Locate the cell with the specified text and output its [x, y] center coordinate. 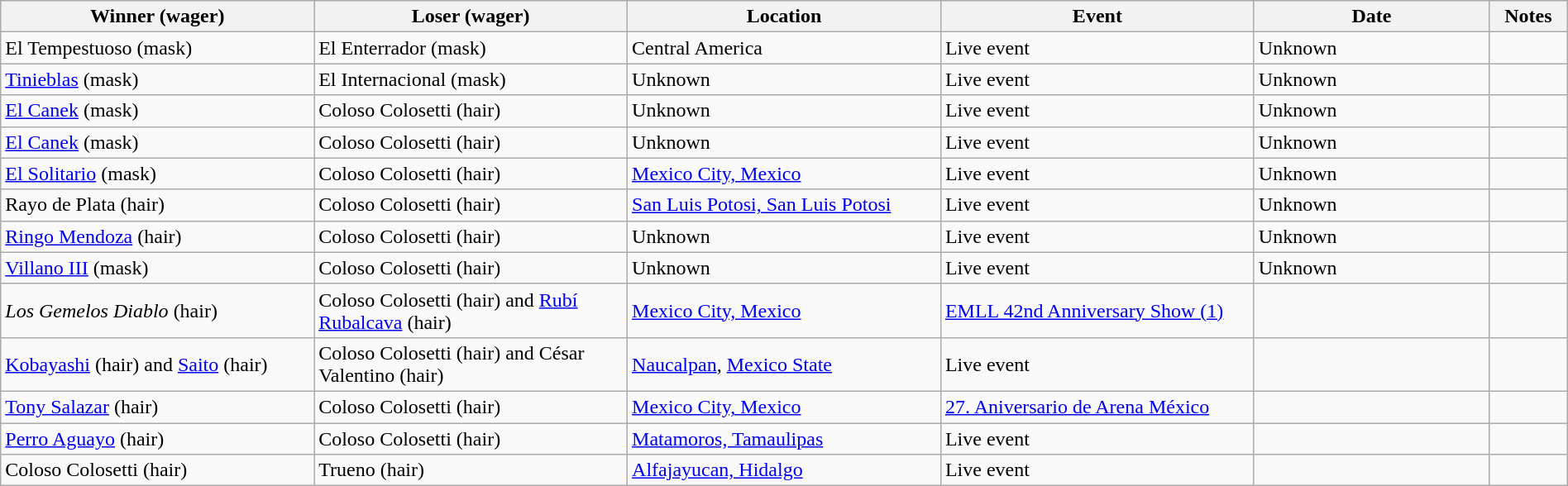
Event [1097, 17]
Naucalpan, Mexico State [784, 364]
Coloso Colosetti (hair) and Rubí Rubalcava (hair) [471, 311]
EMLL 42nd Anniversary Show (1) [1097, 311]
El Enterrador (mask) [471, 48]
Villano III (mask) [157, 268]
El Internacional (mask) [471, 79]
Location [784, 17]
Central America [784, 48]
Tony Salazar (hair) [157, 407]
Trueno (hair) [471, 470]
27. Aniversario de Arena México [1097, 407]
Date [1371, 17]
Winner (wager) [157, 17]
Alfajayucan, Hidalgo [784, 470]
Los Gemelos Diablo (hair) [157, 311]
Loser (wager) [471, 17]
Kobayashi (hair) and Saito (hair) [157, 364]
Coloso Colosetti (hair) and César Valentino (hair) [471, 364]
Notes [1528, 17]
Matamoros, Tamaulipas [784, 439]
Ringo Mendoza (hair) [157, 236]
Rayo de Plata (hair) [157, 205]
San Luis Potosi, San Luis Potosi [784, 205]
El Tempestuoso (mask) [157, 48]
Perro Aguayo (hair) [157, 439]
Tinieblas (mask) [157, 79]
El Solitario (mask) [157, 174]
